For the text-containing cell, return its midpoint in (X, Y) coordinate format. 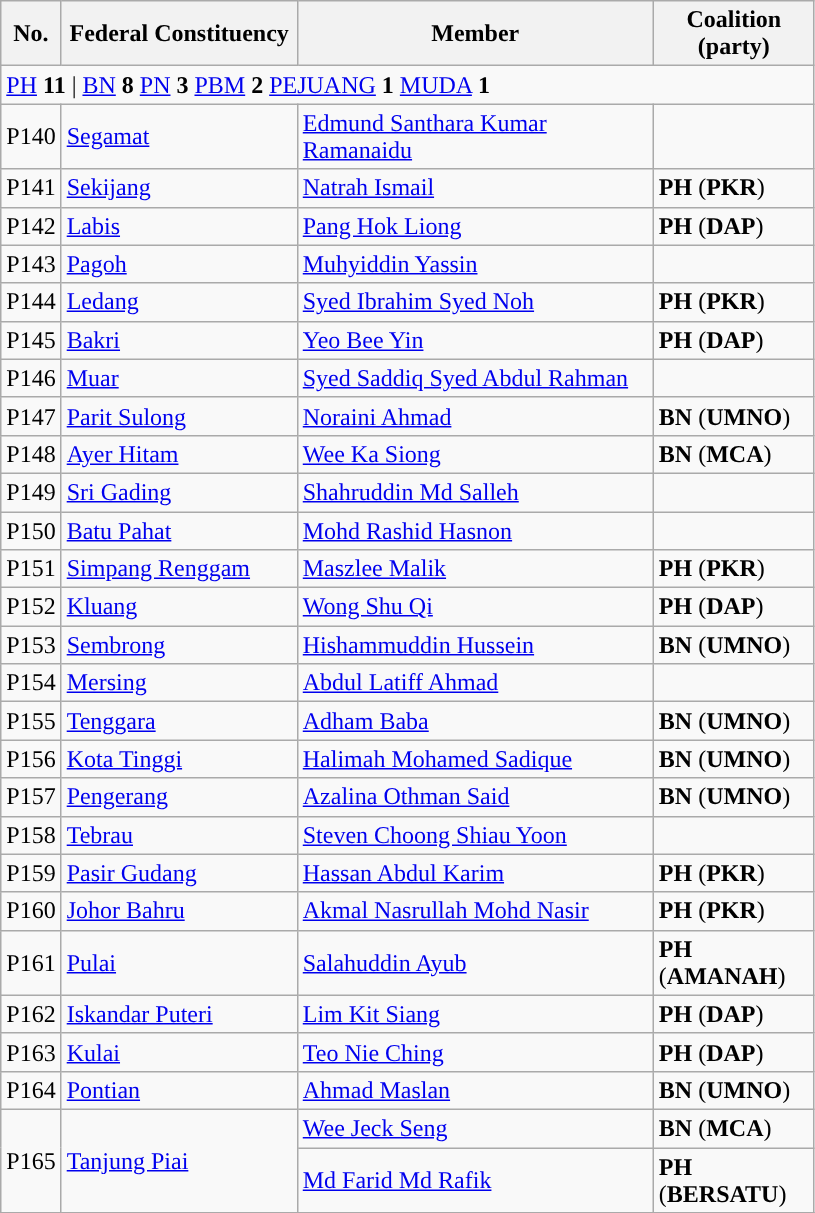
Yeo Bee Yin (475, 340)
Wong Shu Qi (475, 607)
P150 (31, 531)
Member (475, 34)
Pontian (179, 1090)
Ledang (179, 302)
Syed Ibrahim Syed Noh (475, 302)
Ayer Hitam (179, 454)
No. (31, 34)
Azalina Othman Said (475, 797)
PH (BERSATU) (734, 1180)
Pang Hok Liong (475, 226)
Sri Gading (179, 492)
P164 (31, 1090)
Muar (179, 378)
Wee Ka Siong (475, 454)
Md Farid Md Rafik (475, 1180)
Ahmad Maslan (475, 1090)
P142 (31, 226)
P159 (31, 873)
Hishammuddin Hussein (475, 645)
Natrah Ismail (475, 188)
Kluang (179, 607)
Iskandar Puteri (179, 1014)
P149 (31, 492)
Simpang Renggam (179, 569)
Sembrong (179, 645)
Tenggara (179, 721)
PH (AMANAH) (734, 962)
Parit Sulong (179, 416)
Lim Kit Siang (475, 1014)
P161 (31, 962)
P162 (31, 1014)
Shahruddin Md Salleh (475, 492)
Sekijang (179, 188)
Pasir Gudang (179, 873)
Wee Jeck Seng (475, 1128)
Adham Baba (475, 721)
P152 (31, 607)
Pagoh (179, 264)
P158 (31, 835)
Pengerang (179, 797)
Tanjung Piai (179, 1160)
Batu Pahat (179, 531)
P141 (31, 188)
P156 (31, 759)
Bakri (179, 340)
Johor Bahru (179, 911)
Coalition (party) (734, 34)
P148 (31, 454)
Kota Tinggi (179, 759)
Halimah Mohamed Sadique (475, 759)
P145 (31, 340)
Labis (179, 226)
P143 (31, 264)
Salahuddin Ayub (475, 962)
Syed Saddiq Syed Abdul Rahman (475, 378)
Federal Constituency (179, 34)
Hassan Abdul Karim (475, 873)
P154 (31, 683)
Segamat (179, 136)
Tebrau (179, 835)
PH 11 | BN 8 PN 3 PBM 2 PEJUANG 1 MUDA 1 (408, 85)
Pulai (179, 962)
P147 (31, 416)
Mohd Rashid Hasnon (475, 531)
Maszlee Malik (475, 569)
P155 (31, 721)
Teo Nie Ching (475, 1052)
P144 (31, 302)
Steven Choong Shiau Yoon (475, 835)
Muhyiddin Yassin (475, 264)
P153 (31, 645)
P146 (31, 378)
P151 (31, 569)
P140 (31, 136)
Mersing (179, 683)
P165 (31, 1160)
P157 (31, 797)
Edmund Santhara Kumar Ramanaidu (475, 136)
Noraini Ahmad (475, 416)
Akmal Nasrullah Mohd Nasir (475, 911)
Kulai (179, 1052)
P163 (31, 1052)
P160 (31, 911)
Abdul Latiff Ahmad (475, 683)
